Capture the cell that displays the provided text and extract its [x, y] central coordinate. 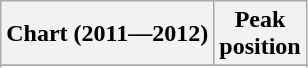
Peakposition [260, 34]
Chart (2011—2012) [108, 34]
